Locate the cell with the specified text and output its (x, y) center coordinate. 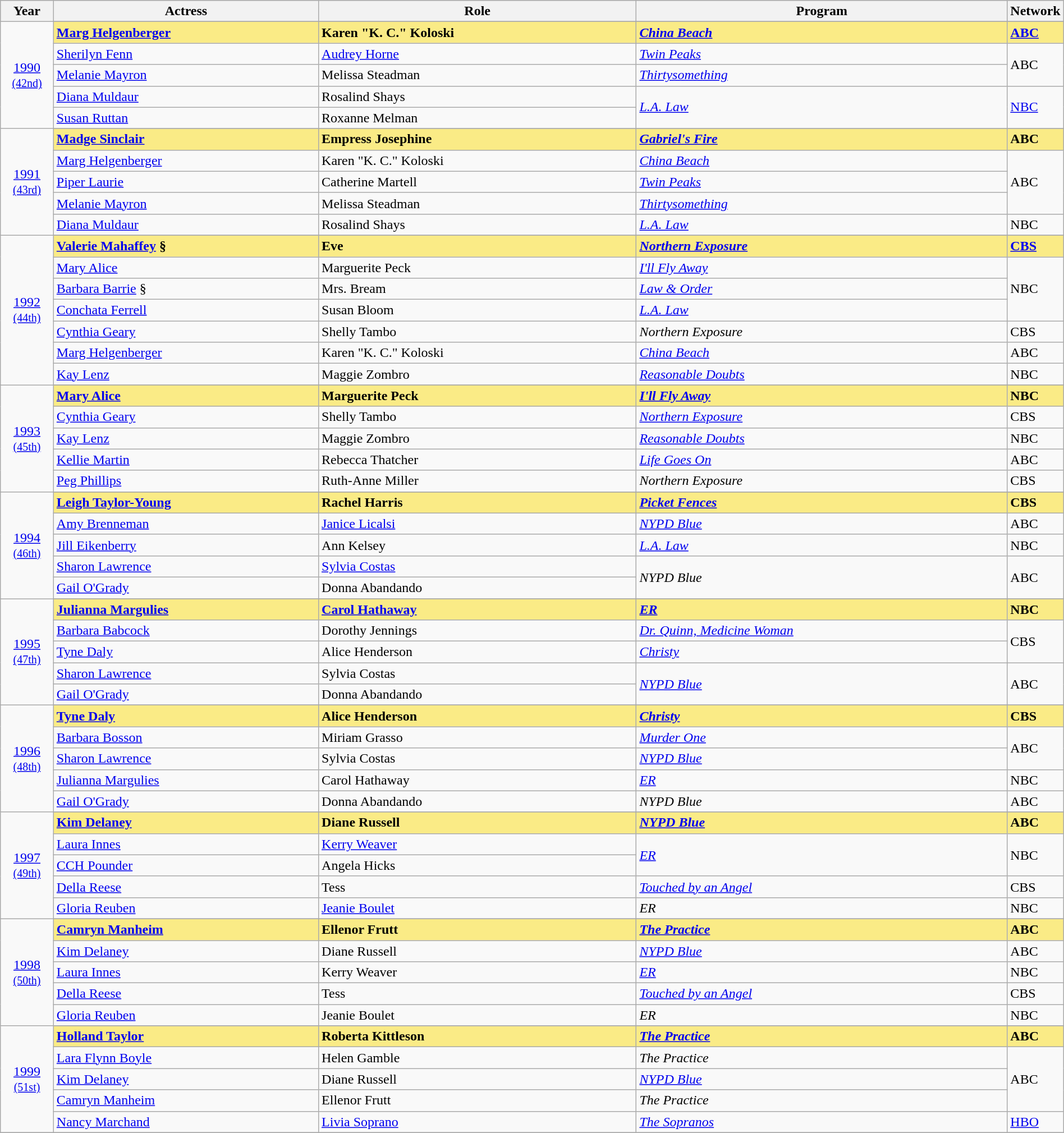
Peg Phillips (186, 481)
Helen Gamble (478, 1058)
Ann Kelsey (478, 545)
Eve (478, 246)
1990(42nd) (27, 75)
Nancy Marchand (186, 1122)
Barbara Barrie § (186, 289)
Holland Taylor (186, 1036)
Dr. Quinn, Medicine Woman (822, 631)
Network (1035, 11)
Empress Josephine (478, 139)
Year (27, 11)
Ruth-Anne Miller (478, 481)
CCH Pounder (186, 865)
Life Goes On (822, 460)
Conchata Ferrell (186, 310)
1993(45th) (27, 438)
Roberta Kittleson (478, 1036)
Lara Flynn Boyle (186, 1058)
Angela Hicks (478, 865)
1997(49th) (27, 865)
1995(47th) (27, 652)
Jill Eikenberry (186, 545)
1996(48th) (27, 759)
Janice Licalsi (478, 524)
Mrs. Bream (478, 289)
Barbara Babcock (186, 631)
Kellie Martin (186, 460)
1998(50th) (27, 972)
Role (478, 11)
1999(51st) (27, 1079)
Law & Order (822, 289)
Catherine Martell (478, 182)
Sherilyn Fenn (186, 54)
Roxanne Melman (478, 118)
1991(43rd) (27, 182)
Dorothy Jennings (478, 631)
Susan Ruttan (186, 118)
Actress (186, 11)
Rebecca Thatcher (478, 460)
Rachel Harris (478, 502)
Madge Sinclair (186, 139)
Murder One (822, 737)
1992(44th) (27, 310)
Gabriel's Fire (822, 139)
Susan Bloom (478, 310)
Audrey Horne (478, 54)
Leigh Taylor-Young (186, 502)
Piper Laurie (186, 182)
Program (822, 11)
Miriam Grasso (478, 737)
The Sopranos (822, 1122)
1994(46th) (27, 545)
Picket Fences (822, 502)
HBO (1035, 1122)
Livia Soprano (478, 1122)
Amy Brenneman (186, 524)
Valerie Mahaffey § (186, 246)
Barbara Bosson (186, 737)
